Detect which cell encompasses the target text, then output its (x, y) center coordinate. 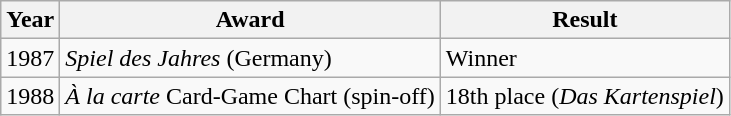
Spiel des Jahres (Germany) (250, 58)
Year (30, 20)
À la carte Card‑Game Chart (spin‑off) (250, 96)
Winner (584, 58)
Award (250, 20)
18th place (Das Kartenspiel) (584, 96)
1987 (30, 58)
1988 (30, 96)
Result (584, 20)
